Output the (x, y) coordinate of the center of the cell containing the given text.  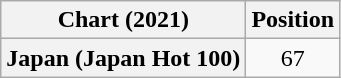
Japan (Japan Hot 100) (124, 58)
67 (293, 58)
Position (293, 20)
Chart (2021) (124, 20)
